Scan for the cell matching the given text and deliver its (x, y) coordinate at center. 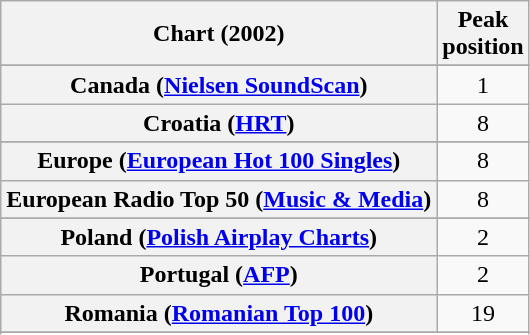
Peakposition (483, 34)
European Radio Top 50 (Music & Media) (219, 199)
19 (483, 313)
1 (483, 85)
Europe (European Hot 100 Singles) (219, 161)
Canada (Nielsen SoundScan) (219, 85)
Croatia (HRT) (219, 123)
Chart (2002) (219, 34)
Poland (Polish Airplay Charts) (219, 237)
Portugal (AFP) (219, 275)
Romania (Romanian Top 100) (219, 313)
